Search for the cell housing the specified text and yield its (x, y) center coordinate. 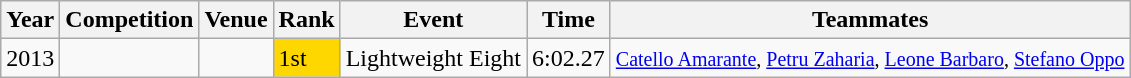
Year (30, 20)
Rank (306, 20)
6:02.27 (569, 58)
Time (569, 20)
Venue (236, 20)
Lightweight Eight (433, 58)
Event (433, 20)
Competition (130, 20)
Teammates (870, 20)
Catello Amarante, Petru Zaharia, Leone Barbaro, Stefano Oppo (870, 58)
2013 (30, 58)
1st (306, 58)
